Identify which cell holds the provided text, then report its (X, Y) central coordinate. 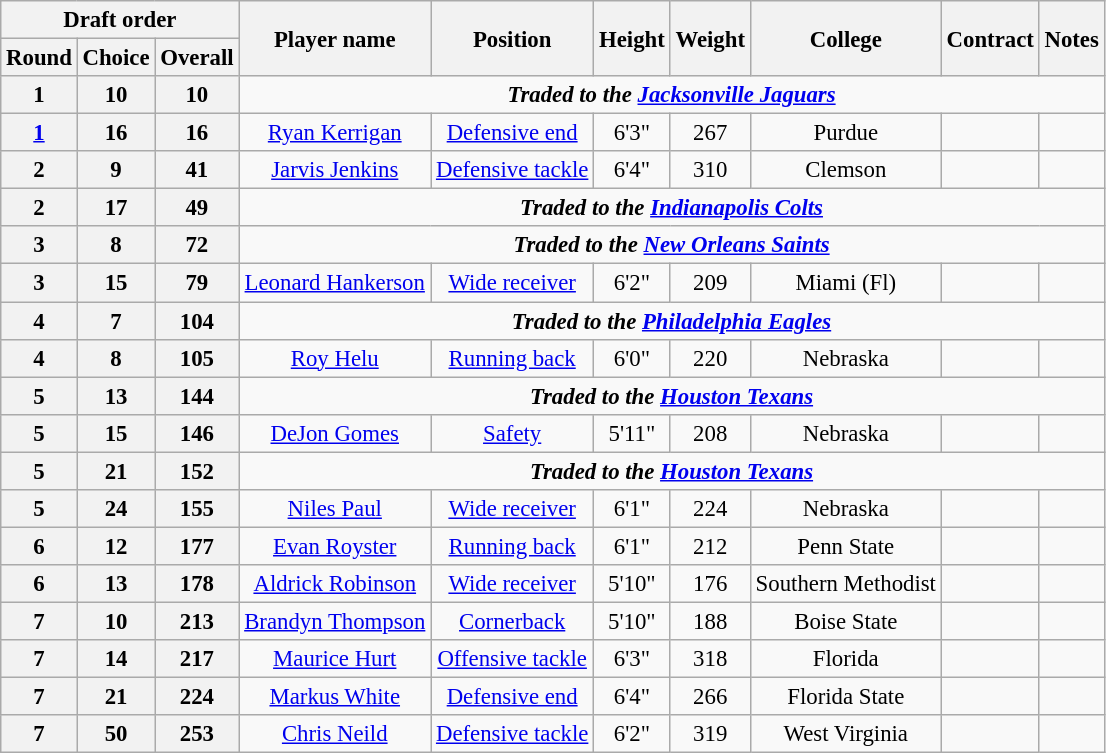
188 (710, 621)
146 (197, 433)
Purdue (846, 133)
319 (710, 734)
318 (710, 659)
208 (710, 433)
24 (116, 509)
Miami (Fl) (846, 283)
Niles Paul (335, 509)
Penn State (846, 546)
DeJon Gomes (335, 433)
213 (197, 621)
College (846, 38)
209 (710, 283)
17 (116, 208)
Position (512, 38)
178 (197, 584)
220 (710, 358)
Maurice Hurt (335, 659)
Traded to the Philadelphia Eagles (672, 321)
72 (197, 245)
6'0" (632, 358)
Boise State (846, 621)
Evan Royster (335, 546)
152 (197, 471)
Traded to the Indianapolis Colts (672, 208)
Ryan Kerrigan (335, 133)
Florida State (846, 697)
5'11" (632, 433)
Draft order (120, 20)
14 (116, 659)
104 (197, 321)
West Virginia (846, 734)
Offensive tackle (512, 659)
79 (197, 283)
Florida (846, 659)
217 (197, 659)
50 (116, 734)
Leonard Hankerson (335, 283)
Jarvis Jenkins (335, 170)
Height (632, 38)
Contract (990, 38)
Clemson (846, 170)
Round (39, 58)
266 (710, 697)
Aldrick Robinson (335, 584)
144 (197, 396)
Player name (335, 38)
Safety (512, 433)
105 (197, 358)
Brandyn Thompson (335, 621)
212 (710, 546)
Chris Neild (335, 734)
12 (116, 546)
Traded to the New Orleans Saints (672, 245)
Roy Helu (335, 358)
267 (710, 133)
155 (197, 509)
177 (197, 546)
Notes (1072, 38)
Markus White (335, 697)
41 (197, 170)
9 (116, 170)
Traded to the Jacksonville Jaguars (672, 95)
Choice (116, 58)
49 (197, 208)
Weight (710, 38)
Cornerback (512, 621)
176 (710, 584)
253 (197, 734)
Southern Methodist (846, 584)
Overall (197, 58)
310 (710, 170)
